Find where the given text appears and provide that cell's center as [x, y] coordinate. 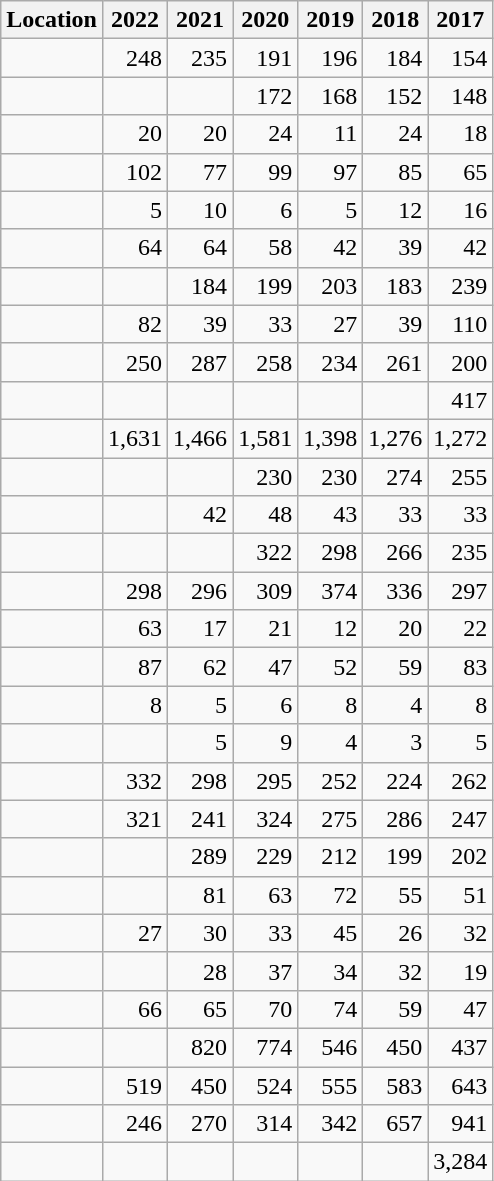
172 [266, 96]
168 [330, 96]
546 [330, 1047]
275 [330, 819]
212 [330, 857]
248 [134, 58]
202 [460, 857]
2022 [134, 20]
336 [396, 591]
322 [266, 553]
437 [460, 1047]
255 [460, 477]
266 [396, 553]
17 [200, 629]
81 [200, 895]
261 [396, 362]
3 [396, 743]
1,398 [330, 438]
148 [460, 96]
82 [134, 324]
295 [266, 781]
258 [266, 362]
34 [330, 971]
26 [396, 933]
97 [330, 172]
2019 [330, 20]
1,581 [266, 438]
102 [134, 172]
83 [460, 667]
309 [266, 591]
296 [200, 591]
234 [330, 362]
45 [330, 933]
274 [396, 477]
Location [52, 20]
48 [266, 515]
74 [330, 1009]
62 [200, 667]
417 [460, 400]
289 [200, 857]
524 [266, 1085]
297 [460, 591]
286 [396, 819]
2017 [460, 20]
11 [330, 134]
374 [330, 591]
2020 [266, 20]
252 [330, 781]
2021 [200, 20]
152 [396, 96]
2018 [396, 20]
332 [134, 781]
774 [266, 1047]
321 [134, 819]
18 [460, 134]
241 [200, 819]
19 [460, 971]
9 [266, 743]
314 [266, 1124]
324 [266, 819]
583 [396, 1085]
30 [200, 933]
250 [134, 362]
643 [460, 1085]
87 [134, 667]
110 [460, 324]
941 [460, 1124]
270 [200, 1124]
183 [396, 286]
191 [266, 58]
1,272 [460, 438]
1,631 [134, 438]
55 [396, 895]
820 [200, 1047]
77 [200, 172]
72 [330, 895]
70 [266, 1009]
85 [396, 172]
58 [266, 248]
657 [396, 1124]
1,466 [200, 438]
247 [460, 819]
519 [134, 1085]
262 [460, 781]
21 [266, 629]
10 [200, 210]
43 [330, 515]
99 [266, 172]
246 [134, 1124]
22 [460, 629]
37 [266, 971]
196 [330, 58]
51 [460, 895]
287 [200, 362]
28 [200, 971]
52 [330, 667]
203 [330, 286]
342 [330, 1124]
154 [460, 58]
229 [266, 857]
66 [134, 1009]
3,284 [460, 1162]
239 [460, 286]
200 [460, 362]
16 [460, 210]
1,276 [396, 438]
555 [330, 1085]
224 [396, 781]
